For the text-containing cell, return its midpoint in (X, Y) coordinate format. 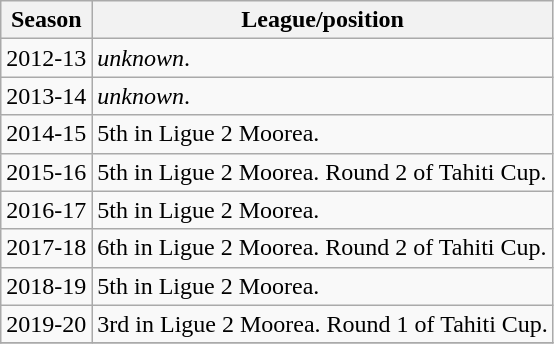
2019-20 (46, 324)
5th in Ligue 2 Moorea. Round 2 of Tahiti Cup. (323, 172)
2013-14 (46, 96)
2016-17 (46, 210)
3rd in Ligue 2 Moorea. Round 1 of Tahiti Cup. (323, 324)
League/position (323, 20)
6th in Ligue 2 Moorea. Round 2 of Tahiti Cup. (323, 248)
Season (46, 20)
2014-15 (46, 134)
2015-16 (46, 172)
2017-18 (46, 248)
2018-19 (46, 286)
2012-13 (46, 58)
